Detect which cell encompasses the target text, then output its [x, y] center coordinate. 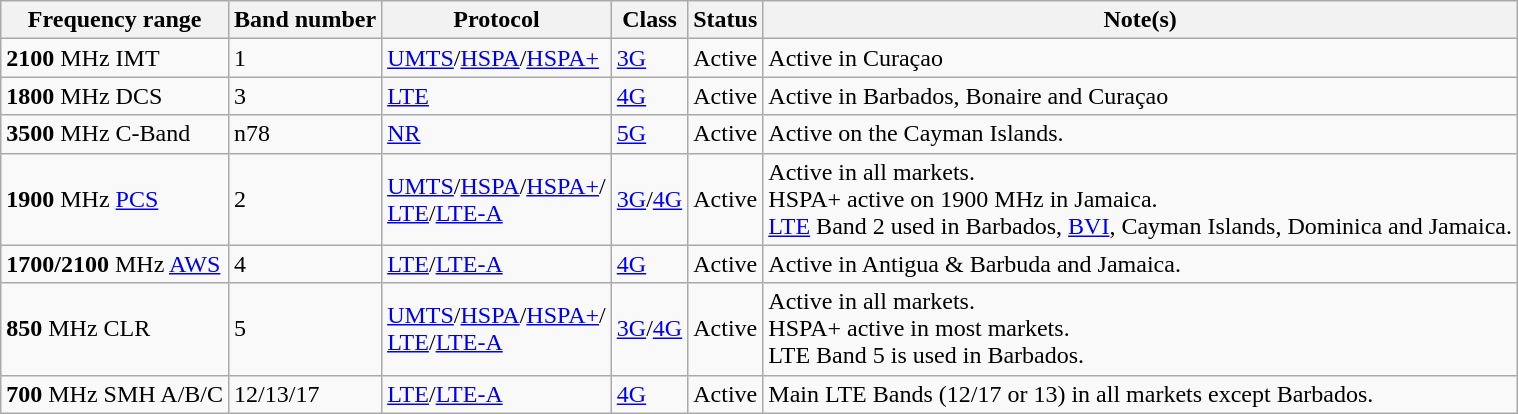
1800 MHz DCS [115, 96]
4 [306, 264]
Note(s) [1140, 20]
5 [306, 329]
Active in all markets.HSPA+ active on 1900 MHz in Jamaica.LTE Band 2 used in Barbados, BVI, Cayman Islands, Dominica and Jamaica. [1140, 199]
1900 MHz PCS [115, 199]
5G [649, 134]
LTE [497, 96]
Active on the Cayman Islands. [1140, 134]
Active in Barbados, Bonaire and Curaçao [1140, 96]
Band number [306, 20]
Active in all markets.HSPA+ active in most markets.LTE Band 5 is used in Barbados. [1140, 329]
700 MHz SMH A/B/C [115, 394]
3G [649, 58]
Active in Curaçao [1140, 58]
NR [497, 134]
Status [726, 20]
3500 MHz C-Band [115, 134]
n78 [306, 134]
Class [649, 20]
Frequency range [115, 20]
1 [306, 58]
Protocol [497, 20]
12/13/17 [306, 394]
1700/2100 MHz AWS [115, 264]
850 MHz CLR [115, 329]
Active in Antigua & Barbuda and Jamaica. [1140, 264]
2100 MHz IMT [115, 58]
2 [306, 199]
UMTS/HSPA/HSPA+ [497, 58]
3 [306, 96]
Main LTE Bands (12/17 or 13) in all markets except Barbados. [1140, 394]
